Extract the [X, Y] coordinate from the center of the cell holding the provided text.  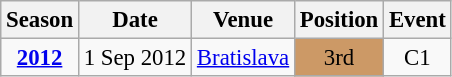
C1 [418, 58]
Position [340, 20]
Venue [244, 20]
2012 [40, 58]
Bratislava [244, 58]
Date [134, 20]
3rd [340, 58]
Event [418, 20]
Season [40, 20]
1 Sep 2012 [134, 58]
